Determine the (x, y) coordinate at the center of the cell enclosing the given text.  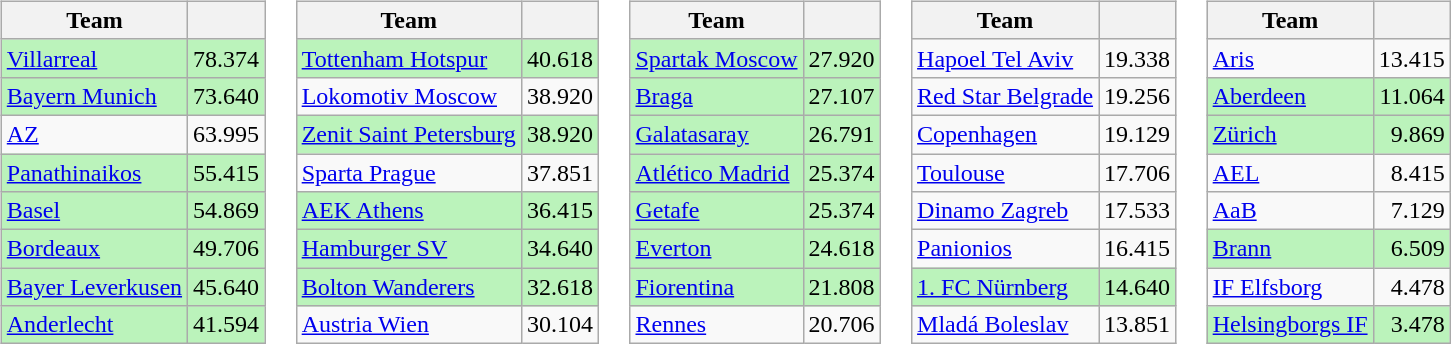
Lokomotiv Moscow (408, 96)
Villarreal (94, 58)
Panathinaikos (94, 173)
Sparta Prague (408, 173)
54.869 (226, 211)
Atlético Madrid (716, 173)
30.104 (560, 325)
Helsingborgs IF (1290, 325)
Bolton Wanderers (408, 287)
Dinamo Zagreb (1006, 211)
24.618 (842, 249)
20.706 (842, 325)
Toulouse (1006, 173)
Aberdeen (1290, 96)
Hamburger SV (408, 249)
Austria Wien (408, 325)
Bayer Leverkusen (94, 287)
3.478 (1412, 325)
AEK Athens (408, 211)
Basel (94, 211)
36.415 (560, 211)
Hapoel Tel Aviv (1006, 58)
AZ (94, 134)
63.995 (226, 134)
17.706 (1138, 173)
19.129 (1138, 134)
IF Elfsborg (1290, 287)
11.064 (1412, 96)
Copenhagen (1006, 134)
Rennes (716, 325)
Getafe (716, 211)
4.478 (1412, 287)
40.618 (560, 58)
7.129 (1412, 211)
Bordeaux (94, 249)
Spartak Moscow (716, 58)
49.706 (226, 249)
Zürich (1290, 134)
Zenit Saint Petersburg (408, 134)
27.920 (842, 58)
Galatasaray (716, 134)
27.107 (842, 96)
6.509 (1412, 249)
8.415 (1412, 173)
13.415 (1412, 58)
37.851 (560, 173)
1. FC Nürnberg (1006, 287)
34.640 (560, 249)
17.533 (1138, 211)
Aris (1290, 58)
19.338 (1138, 58)
Panionios (1006, 249)
Brann (1290, 249)
19.256 (1138, 96)
14.640 (1138, 287)
13.851 (1138, 325)
Mladá Boleslav (1006, 325)
55.415 (226, 173)
Fiorentina (716, 287)
26.791 (842, 134)
45.640 (226, 287)
Bayern Munich (94, 96)
32.618 (560, 287)
Everton (716, 249)
9.869 (1412, 134)
78.374 (226, 58)
Tottenham Hotspur (408, 58)
Braga (716, 96)
Red Star Belgrade (1006, 96)
AaB (1290, 211)
41.594 (226, 325)
16.415 (1138, 249)
AEL (1290, 173)
21.808 (842, 287)
Anderlecht (94, 325)
73.640 (226, 96)
